Detect which cell encompasses the target text, then output its (X, Y) center coordinate. 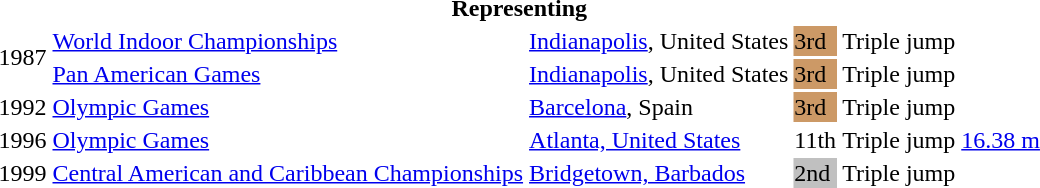
Bridgetown, Barbados (659, 173)
Central American and Caribbean Championships (288, 173)
2nd (816, 173)
World Indoor Championships (288, 41)
Pan American Games (288, 74)
Atlanta, United States (659, 140)
11th (816, 140)
Barcelona, Spain (659, 107)
